Pinpoint the cell where the given text exists, returning its (X, Y) midpoint coordinate. 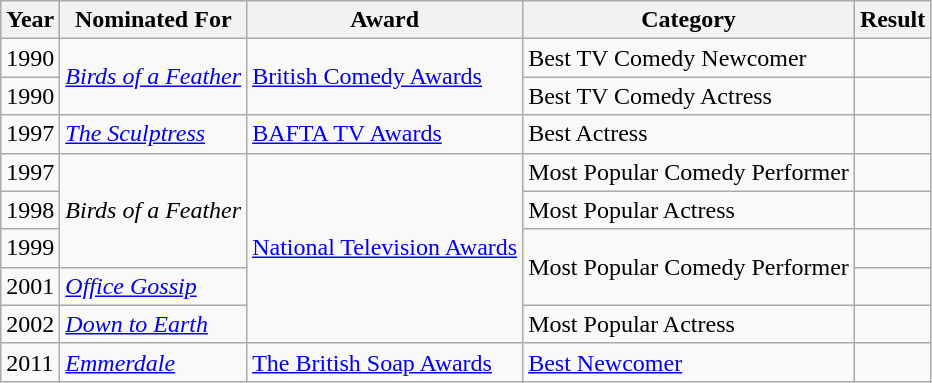
Category (689, 20)
National Television Awards (385, 248)
Best TV Comedy Newcomer (689, 58)
BAFTA TV Awards (385, 134)
Best TV Comedy Actress (689, 96)
British Comedy Awards (385, 77)
Result (892, 20)
1998 (30, 210)
Year (30, 20)
2011 (30, 362)
2002 (30, 324)
The British Soap Awards (385, 362)
Award (385, 20)
Office Gossip (154, 286)
Down to Earth (154, 324)
Nominated For (154, 20)
Emmerdale (154, 362)
2001 (30, 286)
The Sculptress (154, 134)
Best Actress (689, 134)
1999 (30, 248)
Best Newcomer (689, 362)
